Detect which cell encompasses the target text, then output its [x, y] center coordinate. 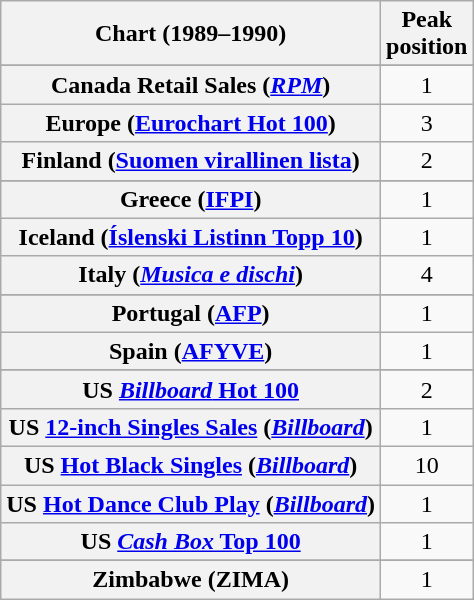
Canada Retail Sales (RPM) [191, 85]
10 [427, 465]
US Cash Box Top 100 [191, 542]
Zimbabwe (ZIMA) [191, 580]
3 [427, 123]
US Billboard Hot 100 [191, 389]
Chart (1989–1990) [191, 34]
Portugal (AFP) [191, 313]
US Hot Black Singles (Billboard) [191, 465]
Iceland (Íslenski Listinn Topp 10) [191, 237]
US Hot Dance Club Play (Billboard) [191, 503]
4 [427, 275]
Greece (IFPI) [191, 199]
Finland (Suomen virallinen lista) [191, 161]
Italy (Musica e dischi) [191, 275]
Peakposition [427, 34]
US 12-inch Singles Sales (Billboard) [191, 427]
Europe (Eurochart Hot 100) [191, 123]
Spain (AFYVE) [191, 351]
